Return [X, Y] of the center of cell containing provided text 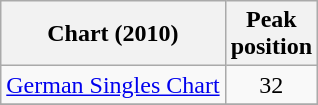
German Singles Chart [113, 85]
Chart (2010) [113, 34]
32 [271, 85]
Peak position [271, 34]
